Return (X, Y) of the center of cell containing provided text 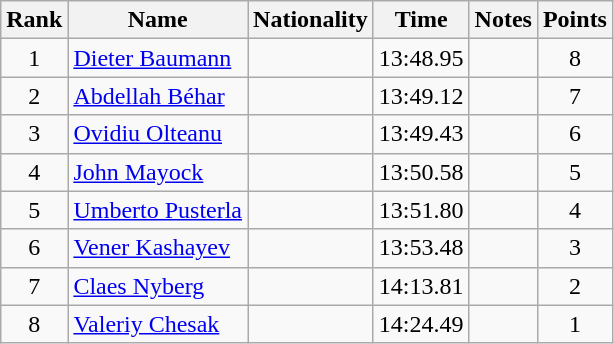
13:50.58 (421, 172)
13:49.12 (421, 96)
Points (574, 20)
Time (421, 20)
Ovidiu Olteanu (158, 134)
13:51.80 (421, 210)
13:48.95 (421, 58)
Nationality (311, 20)
Notes (503, 20)
Abdellah Béhar (158, 96)
Valeriy Chesak (158, 324)
Name (158, 20)
Umberto Pusterla (158, 210)
14:13.81 (421, 286)
Vener Kashayev (158, 248)
13:53.48 (421, 248)
Dieter Baumann (158, 58)
13:49.43 (421, 134)
Claes Nyberg (158, 286)
Rank (34, 20)
John Mayock (158, 172)
14:24.49 (421, 324)
